Capture the cell that displays the provided text and extract its (x, y) central coordinate. 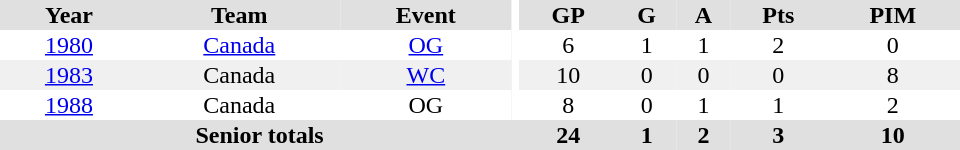
6 (568, 45)
GP (568, 15)
Senior totals (260, 135)
24 (568, 135)
1980 (69, 45)
PIM (893, 15)
3 (778, 135)
1983 (69, 75)
Event (426, 15)
A (704, 15)
Year (69, 15)
G (646, 15)
1988 (69, 105)
WC (426, 75)
Pts (778, 15)
Team (240, 15)
